Return [x, y] of the center of cell containing provided text 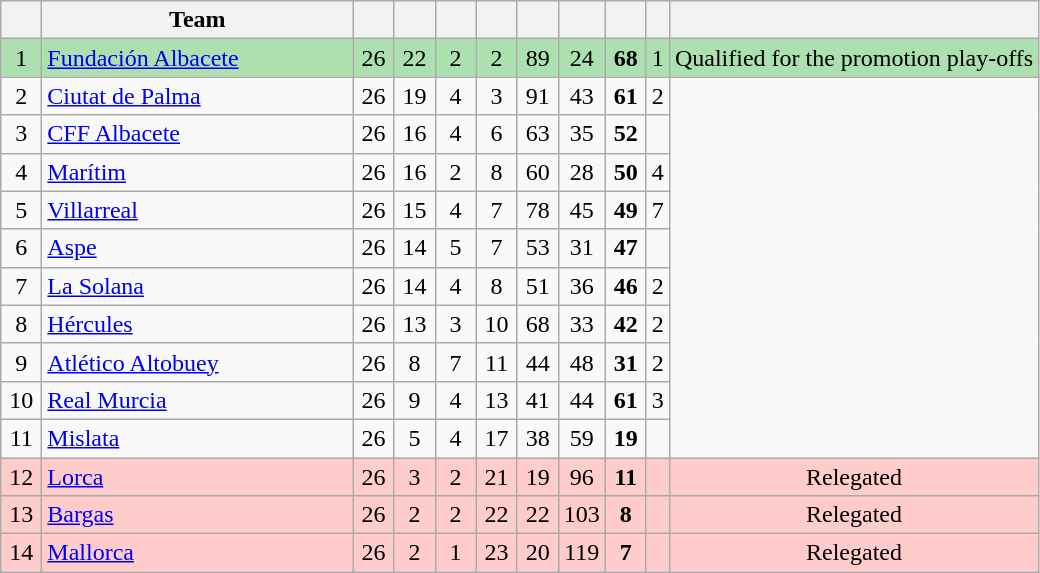
119 [582, 553]
91 [538, 96]
28 [582, 172]
60 [538, 172]
53 [538, 248]
96 [582, 477]
21 [496, 477]
103 [582, 515]
47 [626, 248]
50 [626, 172]
35 [582, 134]
20 [538, 553]
Qualified for the promotion play-offs [854, 58]
51 [538, 286]
Real Murcia [198, 400]
Hércules [198, 324]
42 [626, 324]
Team [198, 20]
33 [582, 324]
49 [626, 210]
Ciutat de Palma [198, 96]
41 [538, 400]
Villarreal [198, 210]
Fundación Albacete [198, 58]
Aspe [198, 248]
48 [582, 362]
Mallorca [198, 553]
43 [582, 96]
CFF Albacete [198, 134]
24 [582, 58]
78 [538, 210]
Lorca [198, 477]
La Solana [198, 286]
Atlético Altobuey [198, 362]
46 [626, 286]
52 [626, 134]
89 [538, 58]
Mislata [198, 438]
15 [414, 210]
59 [582, 438]
45 [582, 210]
Marítim [198, 172]
63 [538, 134]
Bargas [198, 515]
23 [496, 553]
38 [538, 438]
12 [22, 477]
36 [582, 286]
17 [496, 438]
